For the text-containing cell, return its midpoint in (X, Y) coordinate format. 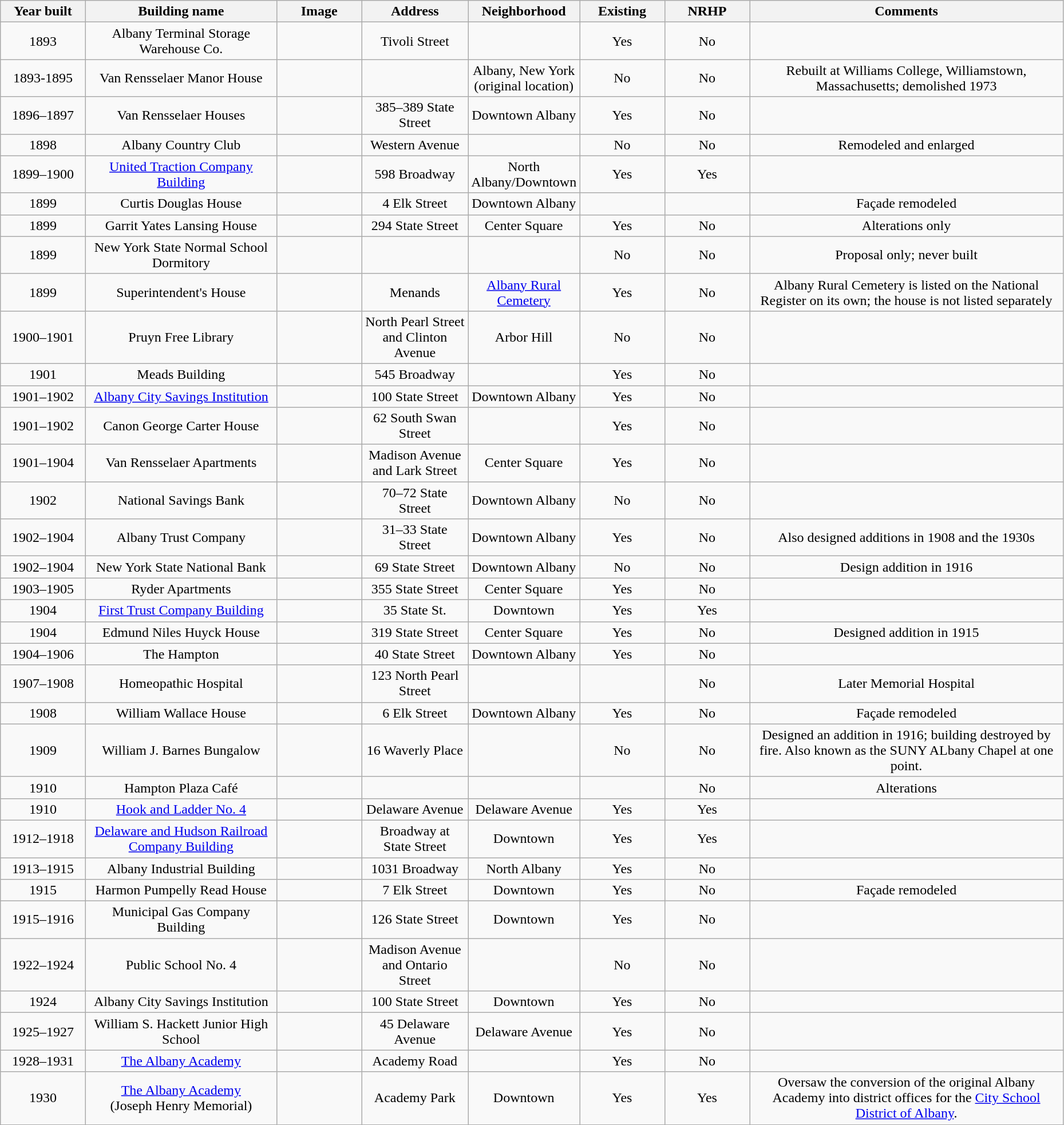
355 State Street (415, 589)
62 South Swan Street (415, 426)
Tivoli Street (415, 41)
1896–1897 (43, 116)
1898 (43, 145)
Arbor Hill (524, 337)
1904–1906 (43, 654)
6 Elk Street (415, 713)
Also designed additions in 1908 and the 1930s (907, 538)
Designed addition in 1915 (907, 632)
40 State Street (415, 654)
Albany Industrial Building (181, 868)
1908 (43, 713)
New York State National Bank (181, 567)
New York State Normal School Dormitory (181, 255)
1915 (43, 890)
Neighborhood (524, 11)
70–72 State Street (415, 500)
1924 (43, 1002)
1928–1931 (43, 1061)
294 State Street (415, 225)
Existing (623, 11)
Edmund Niles Huyck House (181, 632)
Albany Country Club (181, 145)
Western Avenue (415, 145)
126 State Street (415, 920)
Alterations (907, 787)
The Albany Academy (181, 1061)
Harmon Pumpelly Read House (181, 890)
1901–1904 (43, 464)
Homeopathic Hospital (181, 683)
Image (319, 11)
319 State Street (415, 632)
NRHP (707, 11)
Hook and Ladder No. 4 (181, 809)
35 State St. (415, 611)
North Pearl Street and Clinton Avenue (415, 337)
Albany Rural Cemetery (524, 292)
1893 (43, 41)
The Albany Academy(Joseph Henry Memorial) (181, 1098)
1902 (43, 500)
31–33 State Street (415, 538)
Year built (43, 11)
Broadway at State Street (415, 839)
1893-1895 (43, 78)
Madison Avenue and Ontario Street (415, 965)
16 Waverly Place (415, 750)
Albany Rural Cemetery is listed on the National Register on its own; the house is not listed separately (907, 292)
Canon George Carter House (181, 426)
Public School No. 4 (181, 965)
Menands (415, 292)
Academy Road (415, 1061)
1031 Broadway (415, 868)
4 Elk Street (415, 204)
Comments (907, 11)
69 State Street (415, 567)
Curtis Douglas House (181, 204)
Pruyn Free Library (181, 337)
1909 (43, 750)
Albany, New York (original location) (524, 78)
Garrit Yates Lansing House (181, 225)
Municipal Gas Company Building (181, 920)
Van Rensselaer Manor House (181, 78)
Hampton Plaza Café (181, 787)
North Albany (524, 868)
Design addition in 1916 (907, 567)
Ryder Apartments (181, 589)
Albany Trust Company (181, 538)
First Trust Company Building (181, 611)
1912–1918 (43, 839)
385–389 State Street (415, 116)
1907–1908 (43, 683)
Delaware and Hudson Railroad Company Building (181, 839)
Remodeled and enlarged (907, 145)
Superintendent's House (181, 292)
1930 (43, 1098)
William Wallace House (181, 713)
Van Rensselaer Houses (181, 116)
Rebuilt at Williams College, Williamstown, Massachusetts; demolished 1973 (907, 78)
Madison Avenue and Lark Street (415, 464)
The Hampton (181, 654)
1925–1927 (43, 1031)
William J. Barnes Bungalow (181, 750)
123 North Pearl Street (415, 683)
Proposal only; never built (907, 255)
Oversaw the conversion of the original Albany Academy into district offices for the City School District of Albany. (907, 1098)
7 Elk Street (415, 890)
Van Rensselaer Apartments (181, 464)
Building name (181, 11)
United Traction Company Building (181, 174)
Later Memorial Hospital (907, 683)
Meads Building (181, 374)
1922–1924 (43, 965)
1903–1905 (43, 589)
1899–1900 (43, 174)
National Savings Bank (181, 500)
Alterations only (907, 225)
Academy Park (415, 1098)
598 Broadway (415, 174)
1901 (43, 374)
45 Delaware Avenue (415, 1031)
1913–1915 (43, 868)
Address (415, 11)
North Albany/Downtown (524, 174)
Designed an addition in 1916; building destroyed by fire. Also known as the SUNY ALbany Chapel at one point. (907, 750)
545 Broadway (415, 374)
William S. Hackett Junior High School (181, 1031)
Albany Terminal Storage Warehouse Co. (181, 41)
1900–1901 (43, 337)
1915–1916 (43, 920)
